Return (X, Y) of the center of cell containing provided text 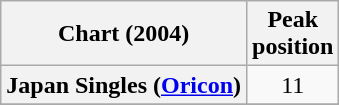
11 (293, 85)
Japan Singles (Oricon) (124, 85)
Chart (2004) (124, 34)
Peakposition (293, 34)
